Detect which cell encompasses the target text, then output its (x, y) center coordinate. 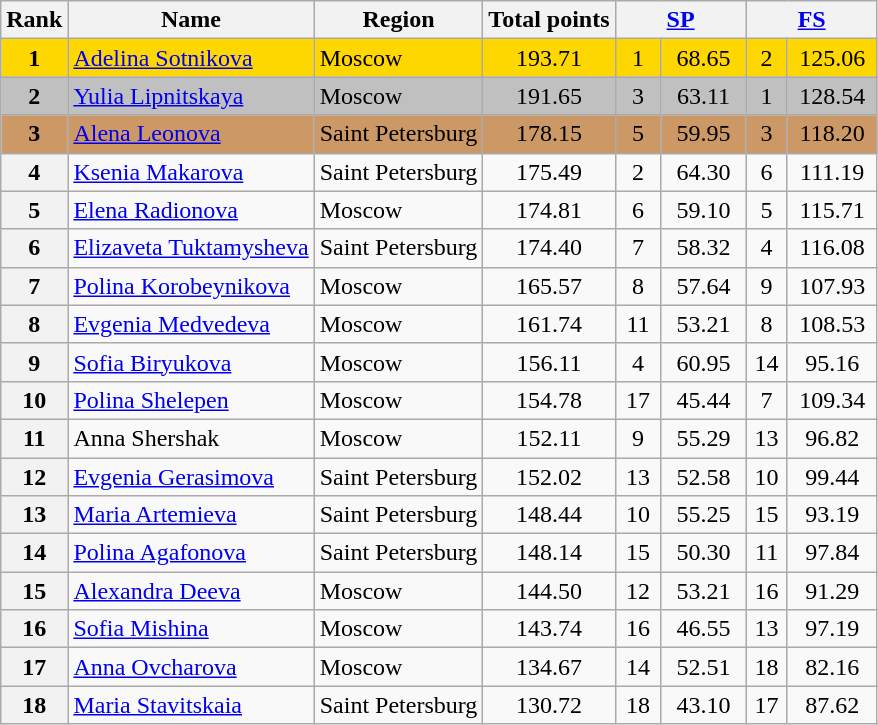
Evgenia Medvedeva (191, 324)
63.11 (704, 96)
Evgenia Gerasimova (191, 477)
116.08 (832, 248)
128.54 (832, 96)
Ksenia Makarova (191, 172)
Alexandra Deeva (191, 591)
87.62 (832, 705)
Elena Radionova (191, 210)
96.82 (832, 438)
68.65 (704, 58)
Name (191, 20)
118.20 (832, 134)
97.19 (832, 629)
161.74 (549, 324)
82.16 (832, 667)
Total points (549, 20)
148.44 (549, 515)
Polina Shelepen (191, 400)
FS (812, 20)
64.30 (704, 172)
125.06 (832, 58)
108.53 (832, 324)
99.44 (832, 477)
191.65 (549, 96)
154.78 (549, 400)
152.11 (549, 438)
55.29 (704, 438)
156.11 (549, 362)
175.49 (549, 172)
55.25 (704, 515)
174.81 (549, 210)
152.02 (549, 477)
Maria Artemieva (191, 515)
Anna Ovcharova (191, 667)
165.57 (549, 286)
Yulia Lipnitskaya (191, 96)
57.64 (704, 286)
Anna Shershak (191, 438)
58.32 (704, 248)
Adelina Sotnikova (191, 58)
178.15 (549, 134)
93.19 (832, 515)
115.71 (832, 210)
46.55 (704, 629)
97.84 (832, 553)
111.19 (832, 172)
52.51 (704, 667)
95.16 (832, 362)
Region (398, 20)
148.14 (549, 553)
Elizaveta Tuktamysheva (191, 248)
130.72 (549, 705)
43.10 (704, 705)
107.93 (832, 286)
Maria Stavitskaia (191, 705)
SP (680, 20)
Sofia Biryukova (191, 362)
109.34 (832, 400)
134.67 (549, 667)
50.30 (704, 553)
174.40 (549, 248)
143.74 (549, 629)
193.71 (549, 58)
Alena Leonova (191, 134)
59.10 (704, 210)
52.58 (704, 477)
59.95 (704, 134)
Polina Agafonova (191, 553)
91.29 (832, 591)
60.95 (704, 362)
Polina Korobeynikova (191, 286)
Rank (34, 20)
Sofia Mishina (191, 629)
144.50 (549, 591)
45.44 (704, 400)
